Determine the (X, Y) coordinate at the center of the cell enclosing the given text.  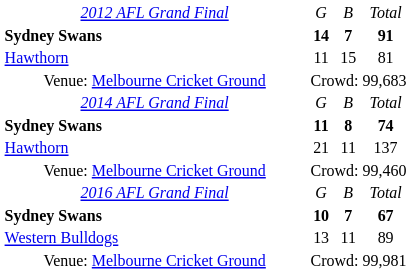
2014 AFL Grand Final (154, 103)
137 (386, 148)
Crowd: 99,981 (358, 260)
14 (321, 36)
Western Bulldogs (154, 238)
89 (386, 238)
2012 AFL Grand Final (154, 13)
10 (321, 216)
21 (321, 148)
91 (386, 36)
13 (321, 238)
Crowd: 99,683 (358, 80)
8 (348, 126)
74 (386, 126)
15 (348, 58)
Crowd: 99,460 (358, 170)
81 (386, 58)
67 (386, 216)
2016 AFL Grand Final (154, 193)
